Pinpoint the cell where the given text exists, returning its [X, Y] midpoint coordinate. 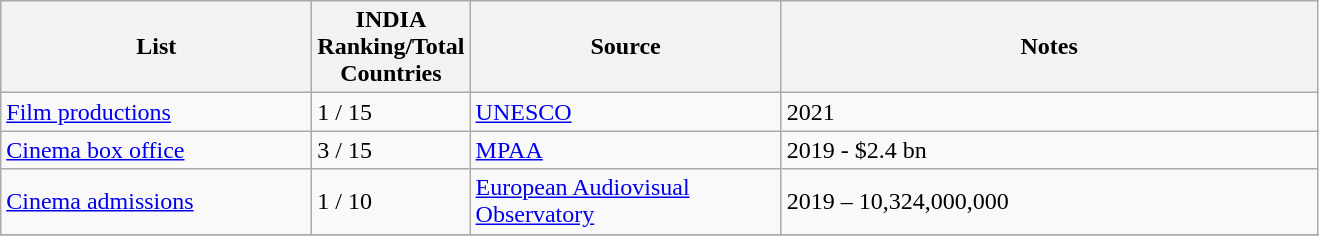
1 / 10 [391, 202]
MPAA [626, 150]
Notes [1049, 47]
2019 – 10,324,000,000 [1049, 202]
List [156, 47]
Source [626, 47]
2021 [1049, 112]
2019 - $2.4 bn [1049, 150]
3 / 15 [391, 150]
Cinema box office [156, 150]
Film productions [156, 112]
INDIA Ranking/Total Countries [391, 47]
UNESCO [626, 112]
European Audiovisual Observatory [626, 202]
1 / 15 [391, 112]
Cinema admissions [156, 202]
